Return (x, y) of the center of cell containing provided text 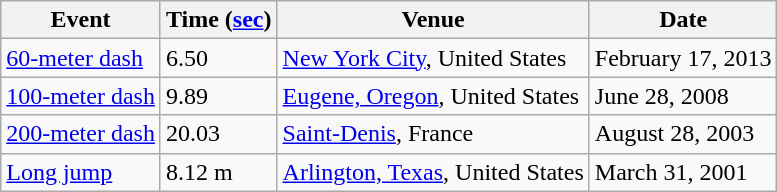
Eugene, Oregon, United States (433, 96)
August 28, 2003 (683, 134)
60-meter dash (81, 58)
Long jump (81, 172)
Saint-Denis, France (433, 134)
100-meter dash (81, 96)
20.03 (218, 134)
Arlington, Texas, United States (433, 172)
June 28, 2008 (683, 96)
Date (683, 20)
Event (81, 20)
9.89 (218, 96)
February 17, 2013 (683, 58)
March 31, 2001 (683, 172)
Time (sec) (218, 20)
200-meter dash (81, 134)
6.50 (218, 58)
8.12 m (218, 172)
New York City, United States (433, 58)
Venue (433, 20)
